Find where the given text appears and provide that cell's center as [x, y] coordinate. 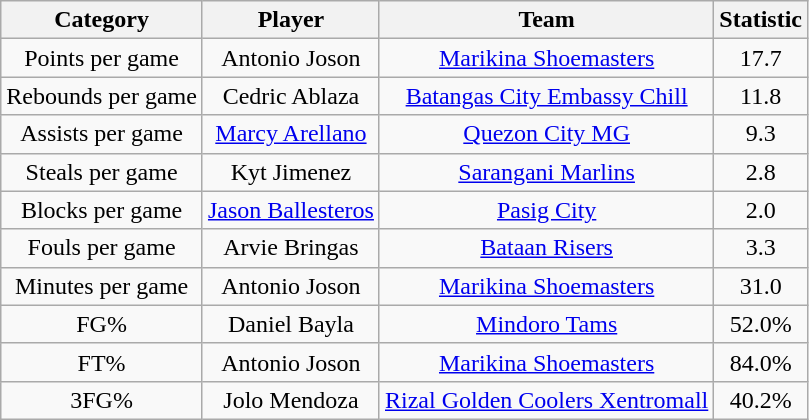
17.7 [761, 58]
Fouls per game [102, 248]
Jolo Mendoza [290, 400]
Bataan Risers [546, 248]
2.0 [761, 210]
3.3 [761, 248]
11.8 [761, 96]
Sarangani Marlins [546, 172]
FT% [102, 362]
40.2% [761, 400]
Quezon City MG [546, 134]
Jason Ballesteros [290, 210]
2.8 [761, 172]
Statistic [761, 20]
31.0 [761, 286]
Arvie Bringas [290, 248]
FG% [102, 324]
Blocks per game [102, 210]
Marcy Arellano [290, 134]
Cedric Ablaza [290, 96]
Category [102, 20]
Assists per game [102, 134]
Rizal Golden Coolers Xentromall [546, 400]
Minutes per game [102, 286]
3FG% [102, 400]
Points per game [102, 58]
84.0% [761, 362]
52.0% [761, 324]
9.3 [761, 134]
Pasig City [546, 210]
Team [546, 20]
Mindoro Tams [546, 324]
Kyt Jimenez [290, 172]
Daniel Bayla [290, 324]
Rebounds per game [102, 96]
Steals per game [102, 172]
Player [290, 20]
Batangas City Embassy Chill [546, 96]
